Output the (x, y) coordinate of the center of the cell containing the given text.  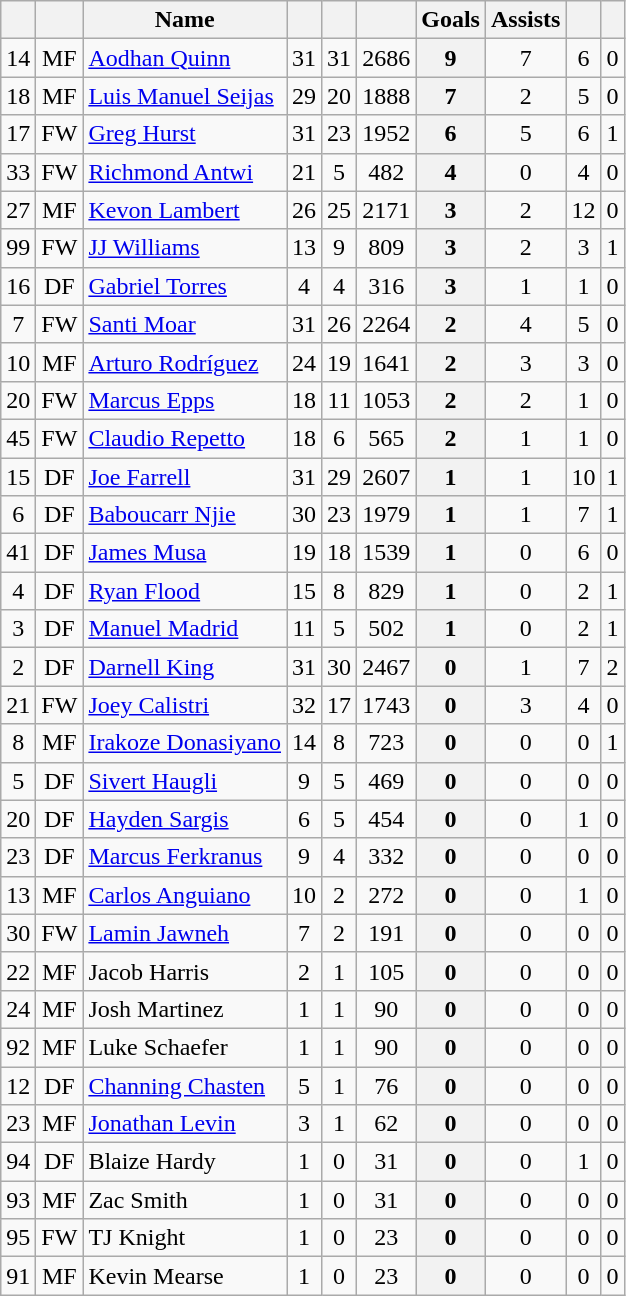
Baboucarr Njie (185, 515)
James Musa (185, 553)
1743 (386, 705)
Greg Hurst (185, 134)
94 (18, 1162)
1952 (386, 134)
76 (386, 1085)
Darnell King (185, 667)
Zac Smith (185, 1200)
2607 (386, 477)
Richmond Antwi (185, 172)
809 (386, 248)
1888 (386, 96)
32 (304, 705)
92 (18, 1047)
Manuel Madrid (185, 629)
Marcus Epps (185, 400)
Assists (525, 20)
Jacob Harris (185, 971)
469 (386, 781)
Luke Schaefer (185, 1047)
JJ Williams (185, 248)
16 (18, 286)
Marcus Ferkranus (185, 857)
829 (386, 591)
27 (18, 210)
99 (18, 248)
Aodhan Quinn (185, 58)
272 (386, 895)
Kevon Lambert (185, 210)
482 (386, 172)
95 (18, 1238)
TJ Knight (185, 1238)
91 (18, 1276)
1979 (386, 515)
25 (340, 210)
454 (386, 819)
Jonathan Levin (185, 1124)
Sivert Haugli (185, 781)
Arturo Rodríguez (185, 362)
22 (18, 971)
Hayden Sargis (185, 819)
Goals (451, 20)
Carlos Anguiano (185, 895)
62 (386, 1124)
Kevin Mearse (185, 1276)
502 (386, 629)
Channing Chasten (185, 1085)
105 (386, 971)
Ryan Flood (185, 591)
723 (386, 743)
Irakoze Donasiyano (185, 743)
Santi Moar (185, 324)
33 (18, 172)
332 (386, 857)
Josh Martinez (185, 1009)
2686 (386, 58)
2467 (386, 667)
93 (18, 1200)
Blaize Hardy (185, 1162)
Gabriel Torres (185, 286)
Joey Calistri (185, 705)
316 (386, 286)
Name (185, 20)
191 (386, 933)
45 (18, 438)
1641 (386, 362)
2171 (386, 210)
41 (18, 553)
2264 (386, 324)
1539 (386, 553)
565 (386, 438)
Claudio Repetto (185, 438)
Luis Manuel Seijas (185, 96)
Lamin Jawneh (185, 933)
Joe Farrell (185, 477)
1053 (386, 400)
